Return (X, Y) of the center of cell containing provided text 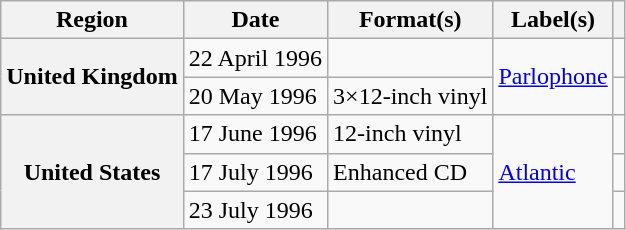
United States (92, 172)
United Kingdom (92, 77)
Atlantic (553, 172)
23 July 1996 (255, 210)
Region (92, 20)
12-inch vinyl (410, 134)
Parlophone (553, 77)
17 June 1996 (255, 134)
Label(s) (553, 20)
17 July 1996 (255, 172)
22 April 1996 (255, 58)
Date (255, 20)
3×12-inch vinyl (410, 96)
20 May 1996 (255, 96)
Enhanced CD (410, 172)
Format(s) (410, 20)
